From the cell containing the given text, extract its center point as (x, y) coordinate. 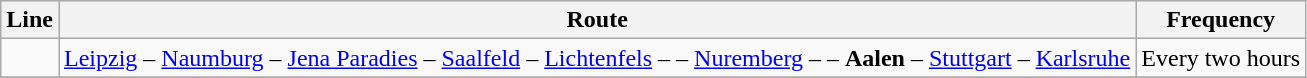
Line (30, 20)
Route (596, 20)
Every two hours (1221, 58)
Frequency (1221, 20)
Leipzig – Naumburg – Jena Paradies – Saalfeld – Lichtenfels – – Nuremberg – – Aalen – Stuttgart – Karlsruhe (596, 58)
